Return (X, Y) of the center of cell containing provided text 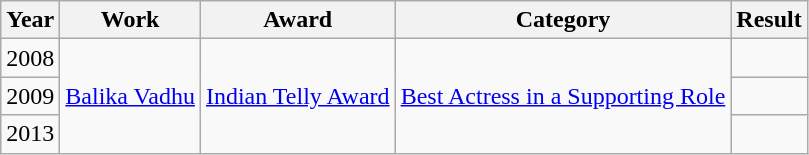
2009 (30, 96)
Award (298, 20)
Balika Vadhu (130, 96)
Work (130, 20)
2008 (30, 58)
Indian Telly Award (298, 96)
2013 (30, 134)
Result (769, 20)
Best Actress in a Supporting Role (563, 96)
Category (563, 20)
Year (30, 20)
